Pinpoint the cell where the given text exists, returning its [X, Y] midpoint coordinate. 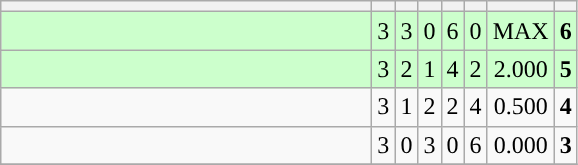
2.000 [520, 69]
0.000 [520, 145]
5 [566, 69]
0.500 [520, 107]
MAX [520, 31]
